Provide the (x, y) coordinate of the cell's center where the given text is located.  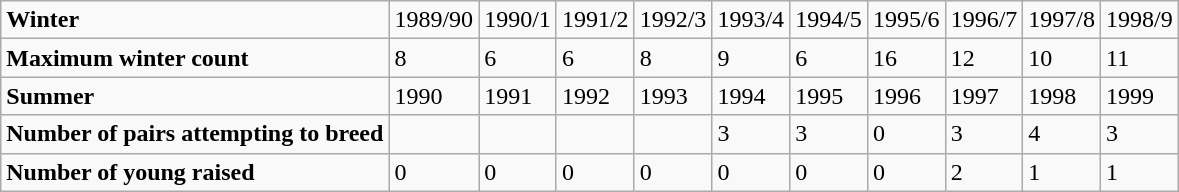
1989/90 (434, 20)
1996 (906, 96)
1993/4 (751, 20)
1999 (1140, 96)
9 (751, 58)
1998 (1062, 96)
1990 (434, 96)
4 (1062, 134)
Maximum winter count (195, 58)
1995/6 (906, 20)
Winter (195, 20)
1995 (829, 96)
1996/7 (984, 20)
12 (984, 58)
2 (984, 172)
1998/9 (1140, 20)
1997/8 (1062, 20)
1992 (595, 96)
1990/1 (518, 20)
11 (1140, 58)
1993 (673, 96)
Number of young raised (195, 172)
1994 (751, 96)
1992/3 (673, 20)
Summer (195, 96)
1991 (518, 96)
1994/5 (829, 20)
16 (906, 58)
1991/2 (595, 20)
10 (1062, 58)
Number of pairs attempting to breed (195, 134)
1997 (984, 96)
